Detect which cell encompasses the target text, then output its [X, Y] center coordinate. 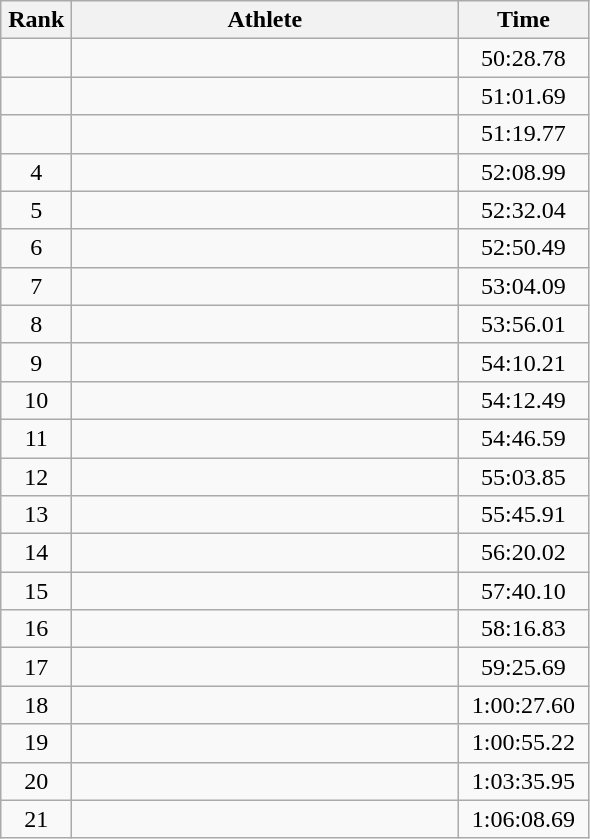
20 [36, 781]
Rank [36, 20]
54:10.21 [524, 362]
17 [36, 667]
Athlete [265, 20]
54:46.59 [524, 438]
51:01.69 [524, 96]
16 [36, 629]
52:50.49 [524, 248]
51:19.77 [524, 134]
6 [36, 248]
7 [36, 286]
53:56.01 [524, 324]
15 [36, 591]
1:00:55.22 [524, 743]
21 [36, 819]
50:28.78 [524, 58]
18 [36, 705]
12 [36, 477]
Time [524, 20]
14 [36, 553]
52:08.99 [524, 172]
10 [36, 400]
9 [36, 362]
8 [36, 324]
1:00:27.60 [524, 705]
1:03:35.95 [524, 781]
56:20.02 [524, 553]
53:04.09 [524, 286]
59:25.69 [524, 667]
52:32.04 [524, 210]
54:12.49 [524, 400]
5 [36, 210]
4 [36, 172]
19 [36, 743]
58:16.83 [524, 629]
11 [36, 438]
57:40.10 [524, 591]
55:03.85 [524, 477]
1:06:08.69 [524, 819]
55:45.91 [524, 515]
13 [36, 515]
